For the text-containing cell, return its midpoint in (x, y) coordinate format. 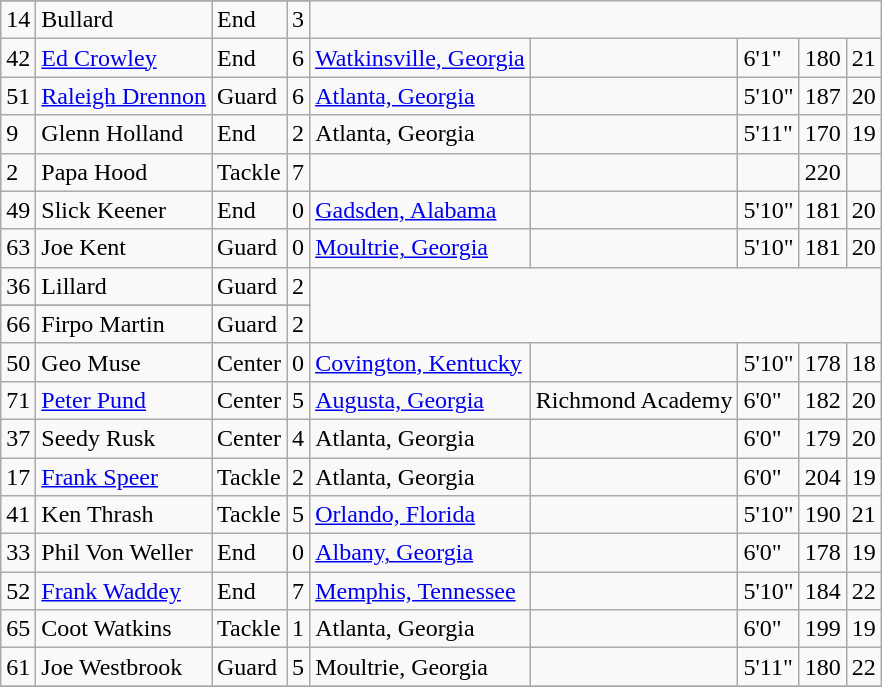
6'1" (768, 58)
Memphis, Tennessee (420, 591)
Orlando, Florida (420, 515)
Frank Speer (124, 477)
Ken Thrash (124, 515)
18 (864, 362)
42 (18, 58)
Richmond Academy (634, 400)
Covington, Kentucky (420, 362)
Coot Watkins (124, 629)
65 (18, 629)
187 (822, 96)
Augusta, Georgia (420, 400)
182 (822, 400)
Gadsden, Alabama (420, 210)
4 (298, 438)
Ed Crowley (124, 58)
179 (822, 438)
Joe Kent (124, 248)
Watkinsville, Georgia (420, 58)
9 (18, 134)
71 (18, 400)
61 (18, 667)
Glenn Holland (124, 134)
220 (822, 172)
Albany, Georgia (420, 553)
204 (822, 477)
170 (822, 134)
Lillard (124, 286)
37 (18, 438)
Raleigh Drennon (124, 96)
41 (18, 515)
1 (298, 629)
Firpo Martin (124, 324)
Joe Westbrook (124, 667)
3 (298, 20)
33 (18, 553)
66 (18, 324)
Peter Pund (124, 400)
14 (18, 20)
Slick Keener (124, 210)
49 (18, 210)
52 (18, 591)
50 (18, 362)
51 (18, 96)
190 (822, 515)
17 (18, 477)
Bullard (124, 20)
Seedy Rusk (124, 438)
36 (18, 286)
Phil Von Weller (124, 553)
Papa Hood (124, 172)
199 (822, 629)
Frank Waddey (124, 591)
Geo Muse (124, 362)
63 (18, 248)
184 (822, 591)
